Provide the (x, y) coordinate of the cell's center where the given text is located.  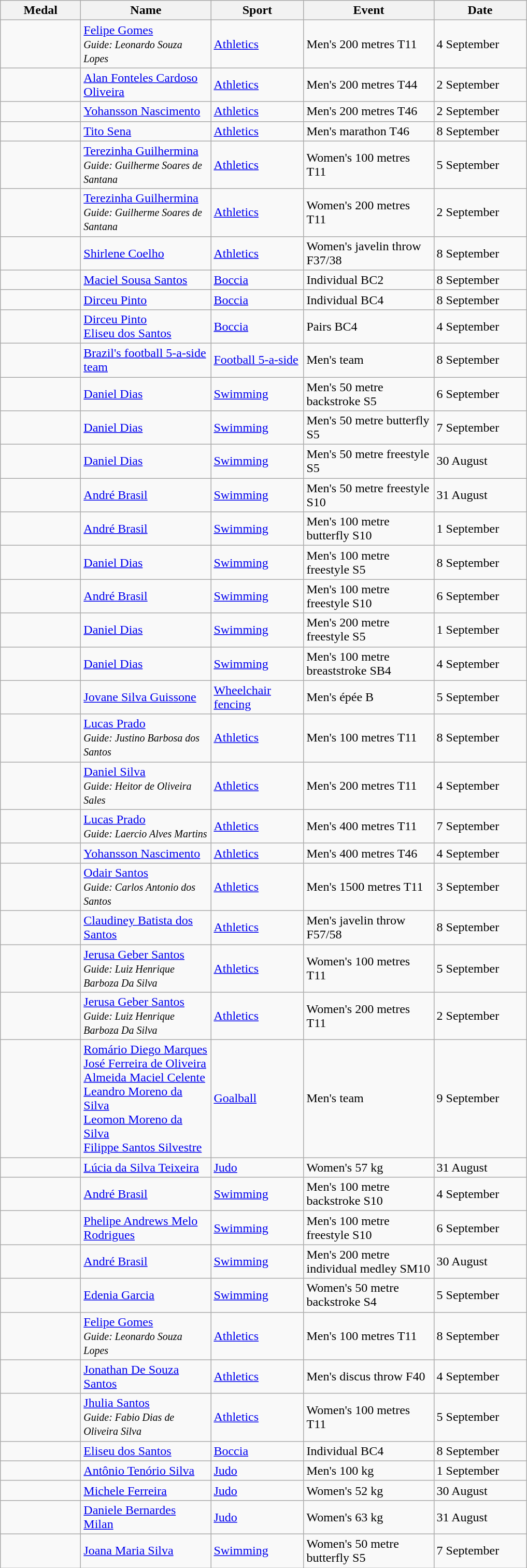
Jonathan De Souza Santos (146, 1376)
Women's 50 metre butterfly S5 (369, 1550)
Women's 52 kg (369, 1490)
Men's 50 metre butterfly S5 (369, 428)
Shirlene Coelho (146, 253)
Pairs BC4 (369, 326)
Women's 63 kg (369, 1517)
Men's 100 kg (369, 1471)
Jhulia SantosGuide: Fabio Dias de Oliveira Silva (146, 1417)
Men's 100 metre breaststroke SB4 (369, 663)
Men's 100 metre butterfly S10 (369, 529)
Men's 50 metre freestyle S10 (369, 495)
Men's 100 metre freestyle S5 (369, 563)
Name (146, 10)
Maciel Sousa Santos (146, 280)
Football 5-a-side (257, 360)
Odair SantosGuide: Carlos Antonio dos Santos (146, 887)
Men's épée B (369, 697)
Event (369, 10)
Sport (257, 10)
Men's 50 metre freestyle S5 (369, 461)
Lucas PradoGuide: Laercio Alves Martins (146, 826)
Date (480, 10)
Men's javelin throw F57/58 (369, 928)
Women's 50 metre backstroke S4 (369, 1295)
Michele Ferreira (146, 1490)
Men's 200 metre freestyle S5 (369, 630)
Antônio Tenório Silva (146, 1471)
Men's discus throw F40 (369, 1376)
Men's 1500 metres T11 (369, 887)
Men's 200 metre individual medley SM10 (369, 1261)
Romário Diego Marques José Ferreira de Oliveira Almeida Maciel Celente Leandro Moreno da Silva Leomon Moreno da Silva Filippe Santos Silvestre (146, 1099)
Individual BC2 (369, 280)
Men's 400 metres T46 (369, 853)
Eliseu dos Santos (146, 1451)
Brazil's football 5-a-side team (146, 360)
Jovane Silva Guissone (146, 697)
Medal (40, 10)
Men's 400 metres T11 (369, 826)
Men's 50 metre backstroke S5 (369, 394)
Dirceu Pinto Eliseu dos Santos (146, 326)
Goalball (257, 1099)
Claudiney Batista dos Santos (146, 928)
3 September (480, 887)
Alan Fonteles Cardoso Oliveira (146, 85)
Men's marathon T46 (369, 131)
Women's 57 kg (369, 1167)
Dirceu Pinto (146, 300)
Lucas PradoGuide: Justino Barbosa dos Santos (146, 738)
Tito Sena (146, 131)
Men's 200 metres T44 (369, 85)
Joana Maria Silva (146, 1550)
Men's 100 metre backstroke S10 (369, 1194)
Wheelchair fencing (257, 697)
Daniel SilvaGuide: Heitor de Oliveira Sales (146, 786)
Lúcia da Silva Teixeira (146, 1167)
Men's 200 metres T46 (369, 111)
Women's javelin throw F37/38 (369, 253)
Edenia Garcia (146, 1295)
Phelipe Andrews Melo Rodrigues (146, 1228)
9 September (480, 1099)
Daniele Bernardes Milan (146, 1517)
